Return the (X, Y) coordinate for the center point of the cell that contains the specified text.  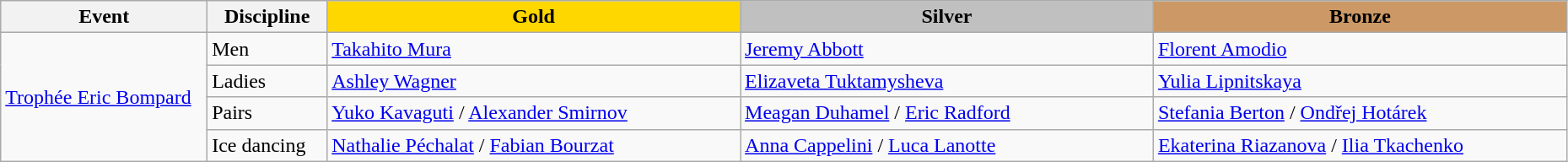
Discipline (267, 17)
Silver (947, 17)
Anna Cappelini / Luca Lanotte (947, 145)
Elizaveta Tuktamysheva (947, 81)
Takahito Mura (534, 49)
Ice dancing (267, 145)
Pairs (267, 113)
Florent Amodio (1360, 49)
Trophée Eric Bompard (105, 97)
Meagan Duhamel / Eric Radford (947, 113)
Ashley Wagner (534, 81)
Bronze (1360, 17)
Ekaterina Riazanova / Ilia Tkachenko (1360, 145)
Ladies (267, 81)
Gold (534, 17)
Jeremy Abbott (947, 49)
Stefania Berton / Ondřej Hotárek (1360, 113)
Men (267, 49)
Yuko Kavaguti / Alexander Smirnov (534, 113)
Nathalie Péchalat / Fabian Bourzat (534, 145)
Event (105, 17)
Yulia Lipnitskaya (1360, 81)
